Detect which cell encompasses the target text, then output its [X, Y] center coordinate. 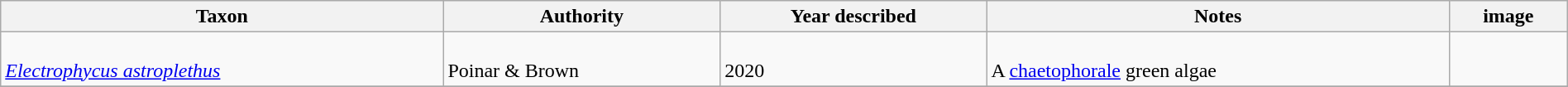
Year described [853, 17]
Poinar & Brown [582, 60]
Electrophycus astroplethus [222, 60]
2020 [853, 60]
image [1508, 17]
A chaetophorale green algae [1218, 60]
Taxon [222, 17]
Notes [1218, 17]
Authority [582, 17]
